Locate the cell with the specified text and output its [x, y] center coordinate. 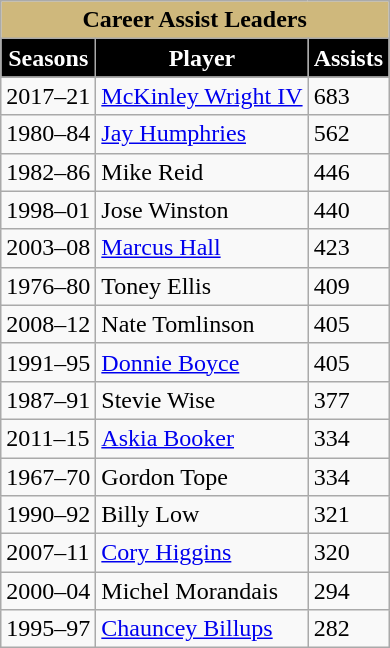
562 [348, 134]
Assists [348, 58]
2017–21 [48, 96]
294 [348, 591]
1980–84 [48, 134]
Jose Winston [202, 210]
Gordon Tope [202, 477]
321 [348, 515]
1995–97 [48, 629]
Michel Morandais [202, 591]
2011–15 [48, 438]
Marcus Hall [202, 248]
2003–08 [48, 248]
Player [202, 58]
2007–11 [48, 553]
377 [348, 400]
2008–12 [48, 324]
440 [348, 210]
2000–04 [48, 591]
446 [348, 172]
Chauncey Billups [202, 629]
Askia Booker [202, 438]
1982–86 [48, 172]
Billy Low [202, 515]
1998–01 [48, 210]
1991–95 [48, 362]
1976–80 [48, 286]
McKinley Wright IV [202, 96]
423 [348, 248]
320 [348, 553]
Nate Tomlinson [202, 324]
Cory Higgins [202, 553]
1990–92 [48, 515]
Mike Reid [202, 172]
409 [348, 286]
282 [348, 629]
Toney Ellis [202, 286]
1967–70 [48, 477]
1987–91 [48, 400]
Career Assist Leaders [195, 20]
Donnie Boyce [202, 362]
683 [348, 96]
Stevie Wise [202, 400]
Jay Humphries [202, 134]
Seasons [48, 58]
